From the cell containing the given text, extract its center point as [X, Y] coordinate. 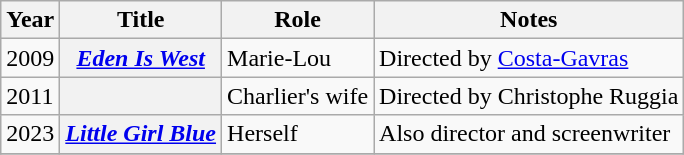
Role [298, 20]
Notes [529, 20]
Title [141, 20]
Directed by Christophe Ruggia [529, 96]
Herself [298, 134]
Also director and screenwriter [529, 134]
Little Girl Blue [141, 134]
Marie-Lou [298, 58]
Charlier's wife [298, 96]
2011 [30, 96]
Year [30, 20]
2023 [30, 134]
2009 [30, 58]
Eden Is West [141, 58]
Directed by Costa-Gavras [529, 58]
